Pinpoint the cell where the given text exists, returning its [X, Y] midpoint coordinate. 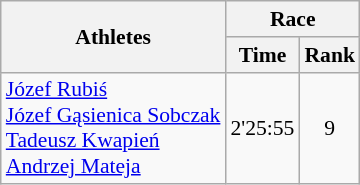
Time [262, 55]
9 [330, 128]
Józef RubiśJózef Gąsienica SobczakTadeusz KwapieńAndrzej Mateja [114, 128]
Race [292, 19]
Athletes [114, 36]
Rank [330, 55]
2'25:55 [262, 128]
